Extract the [x, y] coordinate from the center of the cell holding the provided text.  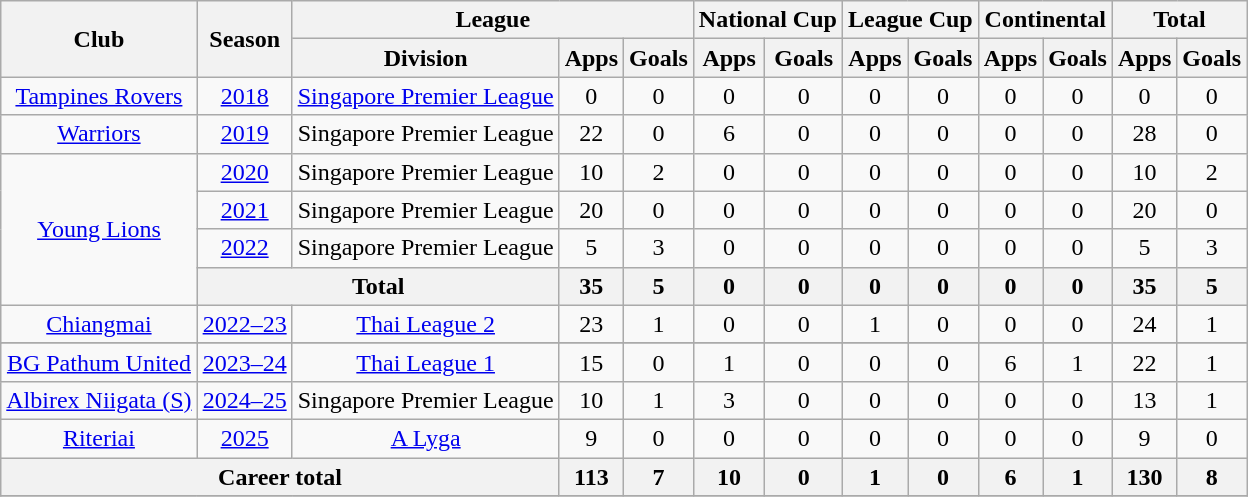
2022–23 [244, 324]
Club [99, 39]
2021 [244, 210]
Thai League 2 [426, 324]
113 [591, 477]
2024–25 [244, 400]
Thai League 1 [426, 362]
Continental [1045, 20]
24 [1144, 324]
2018 [244, 96]
Season [244, 39]
2022 [244, 248]
7 [659, 477]
Career total [280, 477]
23 [591, 324]
2019 [244, 134]
2025 [244, 438]
15 [591, 362]
Young Lions [99, 229]
Chiangmai [99, 324]
Division [426, 58]
Tampines Rovers [99, 96]
130 [1144, 477]
National Cup [768, 20]
13 [1144, 400]
A Lyga [426, 438]
Albirex Niigata (S) [99, 400]
28 [1144, 134]
Riteriai [99, 438]
Warriors [99, 134]
2020 [244, 172]
League Cup [910, 20]
BG Pathum United [99, 362]
2023–24 [244, 362]
League [492, 20]
8 [1212, 477]
